Pinpoint the cell where the given text exists, returning its [X, Y] midpoint coordinate. 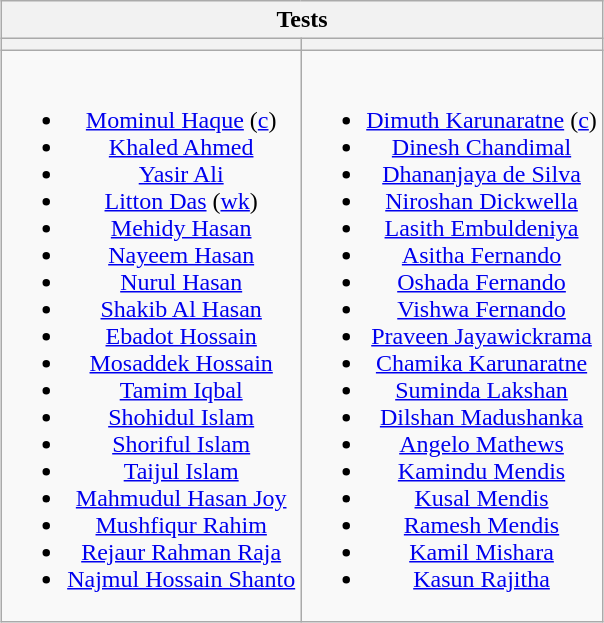
Tests [302, 20]
